Pinpoint the cell where the given text exists, returning its [x, y] midpoint coordinate. 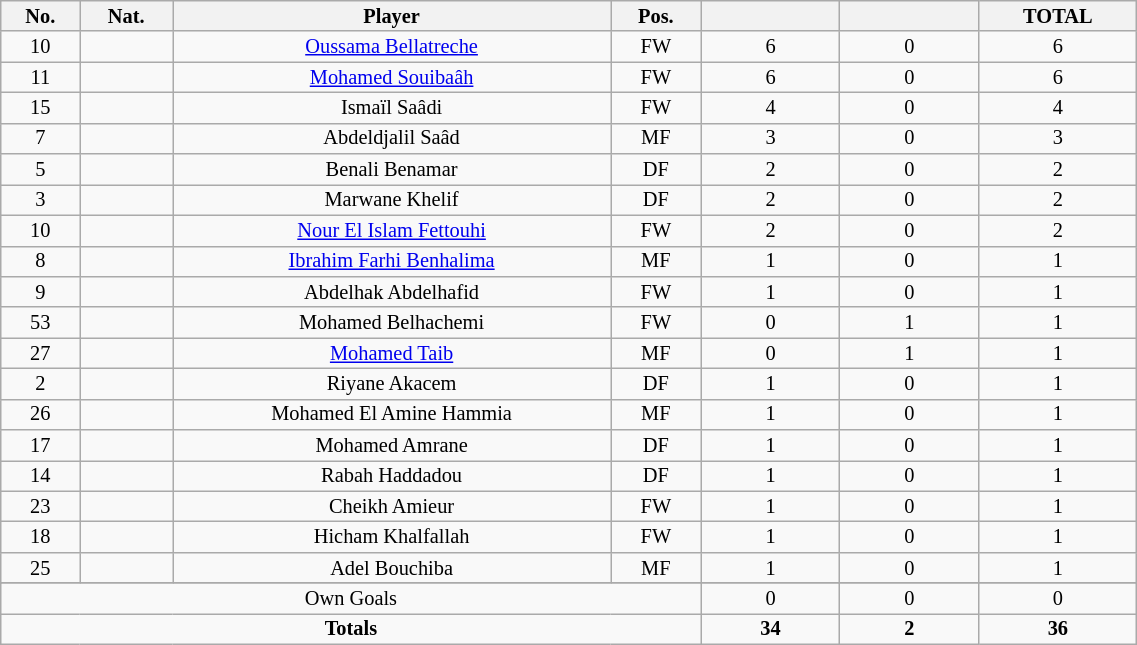
27 [40, 354]
11 [40, 78]
9 [40, 292]
34 [770, 628]
14 [40, 476]
26 [40, 414]
No. [40, 16]
Oussama Bellatreche [392, 46]
Pos. [656, 16]
Mohamed Belhachemi [392, 322]
36 [1058, 628]
Hicham Khalfallah [392, 538]
Ismaïl Saâdi [392, 108]
Abdelhak Abdelhafid [392, 292]
Mohamed Taib [392, 354]
Marwane Khelif [392, 200]
Mohamed Amrane [392, 446]
Abdeldjalil Saâd [392, 138]
Benali Benamar [392, 170]
Mohamed El Amine Hammia [392, 414]
53 [40, 322]
8 [40, 262]
Nat. [126, 16]
Ibrahim Farhi Benhalima [392, 262]
18 [40, 538]
Player [392, 16]
TOTAL [1058, 16]
Nour El Islam Fettouhi [392, 230]
Mohamed Souibaâh [392, 78]
Own Goals [351, 598]
25 [40, 568]
7 [40, 138]
5 [40, 170]
Riyane Akacem [392, 384]
Rabah Haddadou [392, 476]
23 [40, 506]
Totals [351, 628]
Adel Bouchiba [392, 568]
Cheikh Amieur [392, 506]
17 [40, 446]
15 [40, 108]
